Locate the cell with the specified text and output its [x, y] center coordinate. 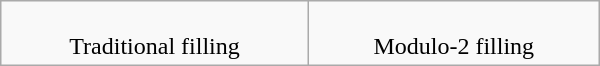
Traditional filling [155, 34]
Modulo-2 filling [454, 34]
